Detect which cell encompasses the target text, then output its (x, y) center coordinate. 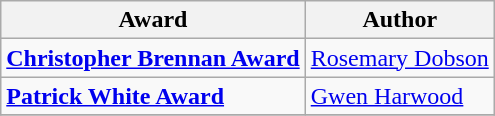
Christopher Brennan Award (153, 58)
Author (400, 20)
Award (153, 20)
Patrick White Award (153, 96)
Rosemary Dobson (400, 58)
Gwen Harwood (400, 96)
